Pinpoint the cell where the given text exists, returning its [X, Y] midpoint coordinate. 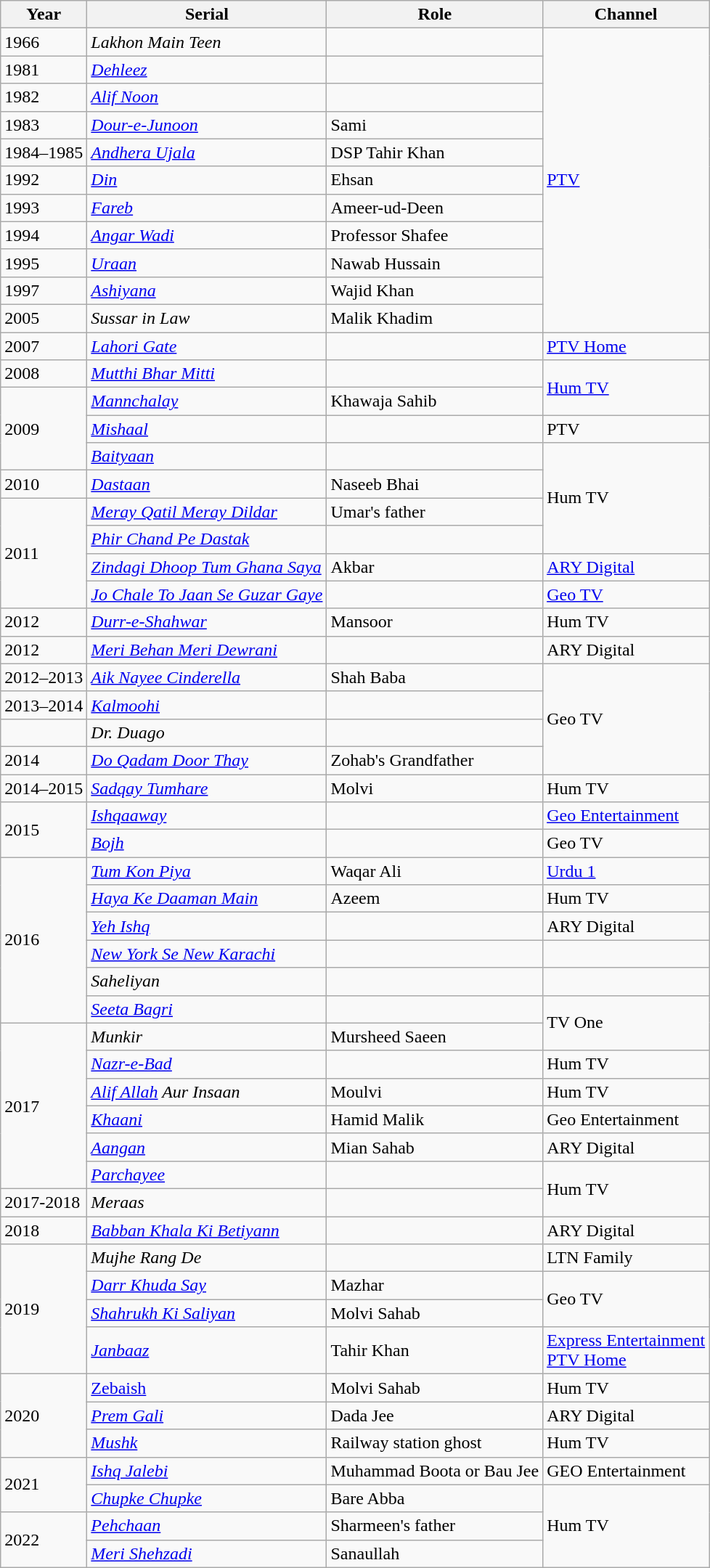
Nazr-e-Bad [207, 1064]
Dastaan [207, 484]
Serial [207, 15]
Sharmeen's father [435, 1526]
Moulvi [435, 1092]
Darr Khuda Say [207, 1286]
Khaani [207, 1119]
Railway station ghost [435, 1443]
Mushk [207, 1443]
Haya Ke Daaman Main [207, 899]
Sami [435, 125]
Dehleez [207, 70]
Hamid Malik [435, 1119]
Prem Gali [207, 1416]
TV One [626, 1023]
Janbaaz [207, 1350]
Zindagi Dhoop Tum Ghana Saya [207, 567]
Parchayee [207, 1175]
Uraan [207, 263]
Alif Noon [207, 97]
1983 [44, 125]
Khawaja Sahib [435, 401]
Angar Wadi [207, 235]
Alif Allah Aur Insaan [207, 1092]
Jo Chale To Jaan Se Guzar Gaye [207, 595]
Yeh Ishq [207, 926]
Channel [626, 15]
Mujhe Rang De [207, 1258]
2020 [44, 1416]
Meraas [207, 1202]
Role [435, 15]
2010 [44, 484]
1994 [44, 235]
1981 [44, 70]
2017-2018 [44, 1202]
2022 [44, 1540]
Mazhar [435, 1286]
Zebaish [207, 1388]
Tum Kon Piya [207, 871]
Akbar [435, 567]
Mannchalay [207, 401]
Waqar Ali [435, 871]
Molvi [435, 788]
Sussar in Law [207, 318]
Andhera Ujala [207, 152]
Babban Khala Ki Betiyann [207, 1230]
Shah Baba [435, 677]
Mishaal [207, 429]
Mian Sahab [435, 1147]
Ehsan [435, 180]
1966 [44, 42]
Meri Behan Meri Dewrani [207, 650]
Zohab's Grandfather [435, 760]
Ameer-ud-Deen [435, 208]
Malik Khadim [435, 318]
Chupke Chupke [207, 1498]
1984–1985 [44, 152]
Tahir Khan [435, 1350]
Seeta Bagri [207, 1009]
Azeem [435, 899]
Wajid Khan [435, 290]
Mursheed Saeen [435, 1037]
2019 [44, 1310]
2009 [44, 429]
Nawab Hussain [435, 263]
Sadqay Tumhare [207, 788]
2021 [44, 1485]
2013–2014 [44, 705]
2014–2015 [44, 788]
Do Qadam Door Thay [207, 760]
Baityaan [207, 457]
2018 [44, 1230]
Muhammad Boota or Bau Jee [435, 1471]
2011 [44, 553]
Ishq Jalebi [207, 1471]
2015 [44, 830]
GEO Entertainment [626, 1471]
Saheliyan [207, 981]
Meri Shehzadi [207, 1553]
Munkir [207, 1037]
Lakhon Main Teen [207, 42]
Kalmoohi [207, 705]
2012–2013 [44, 677]
Professor Shafee [435, 235]
2008 [44, 374]
2017 [44, 1106]
Urdu 1 [626, 871]
Phir Chand Pe Dastak [207, 539]
Dada Jee [435, 1416]
1993 [44, 208]
Shahrukh Ki Saliyan [207, 1313]
2014 [44, 760]
Year [44, 15]
Fareb [207, 208]
1997 [44, 290]
Meray Qatil Meray Dildar [207, 512]
Ashiyana [207, 290]
2016 [44, 940]
Bare Abba [435, 1498]
1995 [44, 263]
1992 [44, 180]
Din [207, 180]
Aangan [207, 1147]
PTV Home [626, 346]
Bojh [207, 844]
Lahori Gate [207, 346]
Pehchaan [207, 1526]
DSP Tahir Khan [435, 152]
2007 [44, 346]
Durr-e-Shahwar [207, 622]
New York Se New Karachi [207, 954]
LTN Family [626, 1258]
Mansoor [435, 622]
Mutthi Bhar Mitti [207, 374]
Dour-e-Junoon [207, 125]
Dr. Duago [207, 732]
Aik Nayee Cinderella [207, 677]
Naseeb Bhai [435, 484]
Ishqaaway [207, 816]
Umar's father [435, 512]
1982 [44, 97]
2005 [44, 318]
Express EntertainmentPTV Home [626, 1350]
Sanaullah [435, 1553]
